Locate the cell with the specified text and output its [x, y] center coordinate. 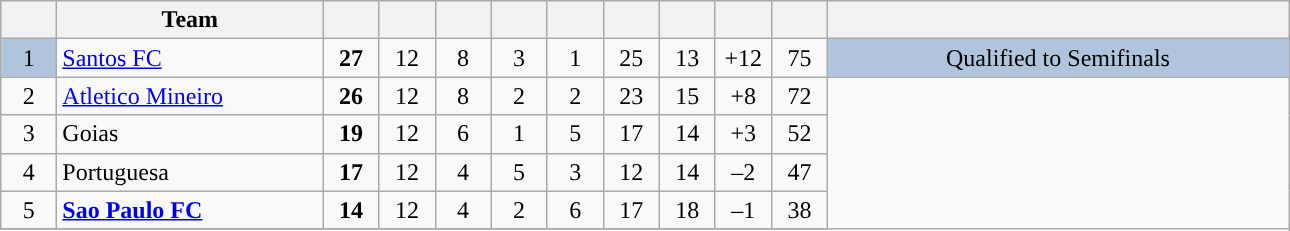
+12 [743, 58]
47 [799, 172]
18 [687, 210]
Qualified to Semifinals [1058, 58]
75 [799, 58]
72 [799, 96]
25 [631, 58]
26 [351, 96]
Atletico Mineiro [190, 96]
Team [190, 20]
19 [351, 134]
+3 [743, 134]
Goias [190, 134]
38 [799, 210]
15 [687, 96]
52 [799, 134]
13 [687, 58]
Santos FC [190, 58]
–1 [743, 210]
+8 [743, 96]
27 [351, 58]
Portuguesa [190, 172]
23 [631, 96]
Sao Paulo FC [190, 210]
–2 [743, 172]
